Search for the cell housing the specified text and yield its [X, Y] center coordinate. 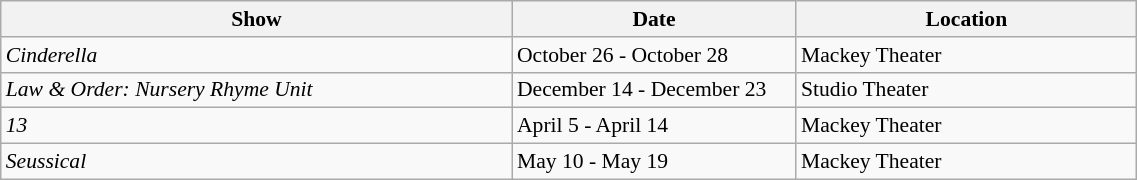
October 26 - October 28 [654, 55]
Date [654, 19]
Law & Order: Nursery Rhyme Unit [256, 90]
Location [966, 19]
Seussical [256, 162]
April 5 - April 14 [654, 126]
December 14 - December 23 [654, 90]
Cinderella [256, 55]
13 [256, 126]
Studio Theater [966, 90]
May 10 - May 19 [654, 162]
Show [256, 19]
